Find where the given text appears and provide that cell's center as (X, Y) coordinate. 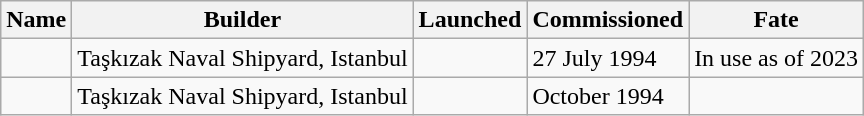
October 1994 (608, 96)
27 July 1994 (608, 58)
Commissioned (608, 20)
Fate (776, 20)
Launched (470, 20)
In use as of 2023 (776, 58)
Builder (242, 20)
Name (36, 20)
